For the text-containing cell, return its midpoint in [x, y] coordinate format. 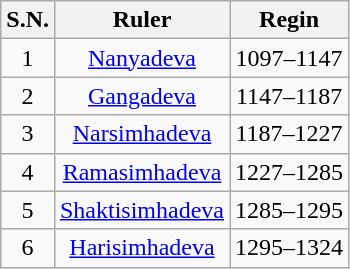
1187–1227 [290, 134]
1147–1187 [290, 96]
Gangadeva [142, 96]
Nanyadeva [142, 58]
1295–1324 [290, 248]
Regin [290, 20]
1097–1147 [290, 58]
2 [28, 96]
3 [28, 134]
Harisimhadeva [142, 248]
6 [28, 248]
1227–1285 [290, 172]
Shaktisimhadeva [142, 210]
1285–1295 [290, 210]
5 [28, 210]
4 [28, 172]
1 [28, 58]
S.N. [28, 20]
Narsimhadeva [142, 134]
Ruler [142, 20]
Ramasimhadeva [142, 172]
